Detect which cell encompasses the target text, then output its (X, Y) center coordinate. 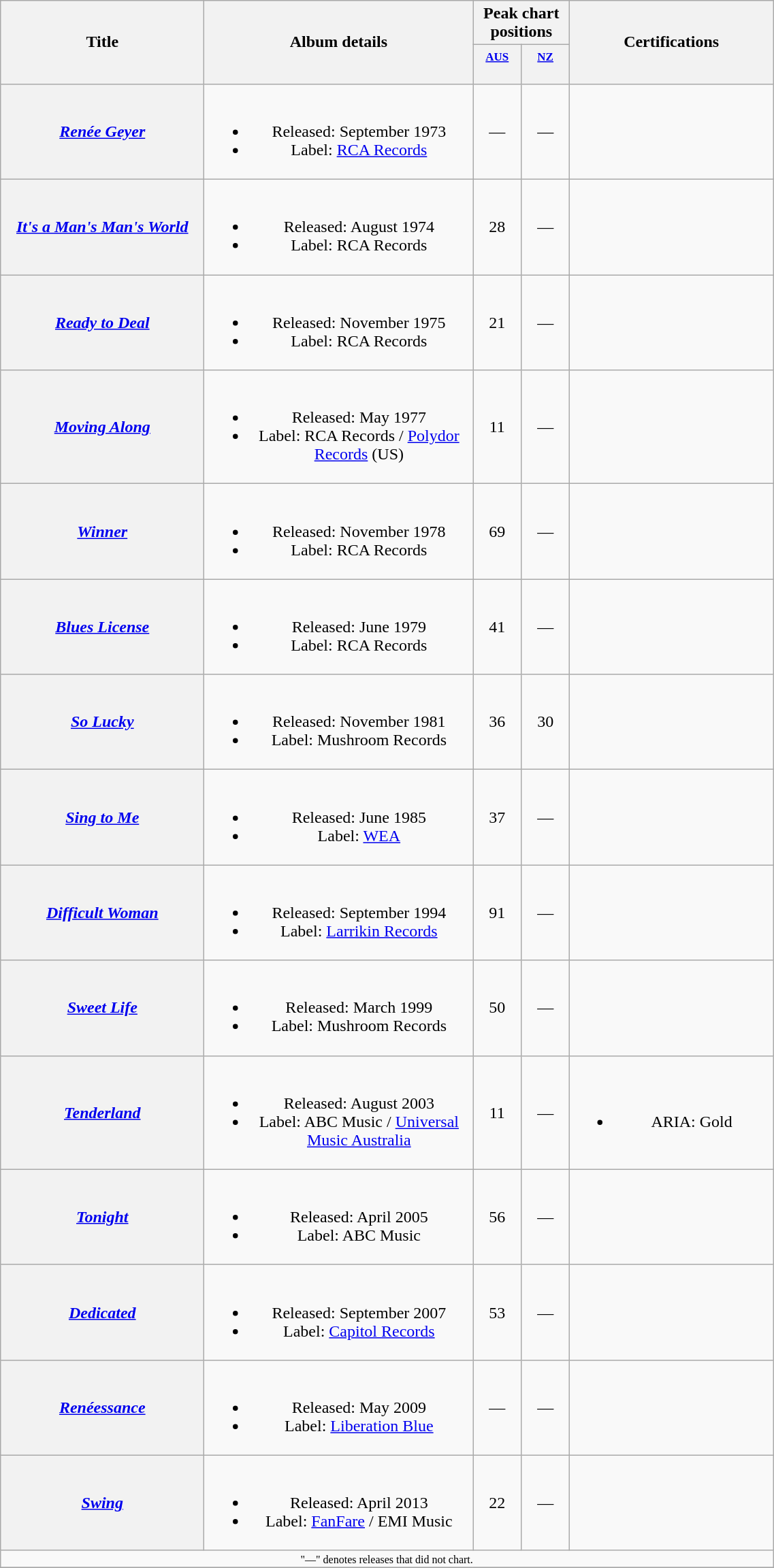
Difficult Woman (102, 913)
Album details (339, 42)
"—" denotes releases that did not chart. (387, 1558)
Released: June 1979Label: RCA Records (339, 627)
ARIA: Gold (671, 1112)
69 (497, 532)
Released: November 1978Label: RCA Records (339, 532)
AUS (497, 65)
Tenderland (102, 1112)
Sweet Life (102, 1008)
30 (546, 722)
Peak chart positions (521, 23)
91 (497, 913)
37 (497, 817)
56 (497, 1217)
53 (497, 1312)
It's a Man's Man's World (102, 227)
Sing to Me (102, 817)
Ready to Deal (102, 323)
36 (497, 722)
Released: August 1974Label: RCA Records (339, 227)
Tonight (102, 1217)
Renéessance (102, 1407)
21 (497, 323)
Released: May 1977Label: RCA Records / Polydor Records (US) (339, 427)
Released: November 1981Label: Mushroom Records (339, 722)
Released: May 2009Label: Liberation Blue (339, 1407)
Swing (102, 1503)
Released: September 1973Label: RCA Records (339, 131)
Released: April 2013Label: FanFare / EMI Music (339, 1503)
Certifications (671, 42)
Title (102, 42)
Released: June 1985Label: WEA (339, 817)
28 (497, 227)
Released: April 2005Label: ABC Music (339, 1217)
Released: September 1994Label: Larrikin Records (339, 913)
Released: September 2007Label: Capitol Records (339, 1312)
22 (497, 1503)
Blues License (102, 627)
Moving Along (102, 427)
50 (497, 1008)
41 (497, 627)
So Lucky (102, 722)
Renée Geyer (102, 131)
Winner (102, 532)
NZ (546, 65)
Released: August 2003Label: ABC Music / Universal Music Australia (339, 1112)
Dedicated (102, 1312)
Released: November 1975Label: RCA Records (339, 323)
Released: March 1999Label: Mushroom Records (339, 1008)
